Find where the given text appears and provide that cell's center as (x, y) coordinate. 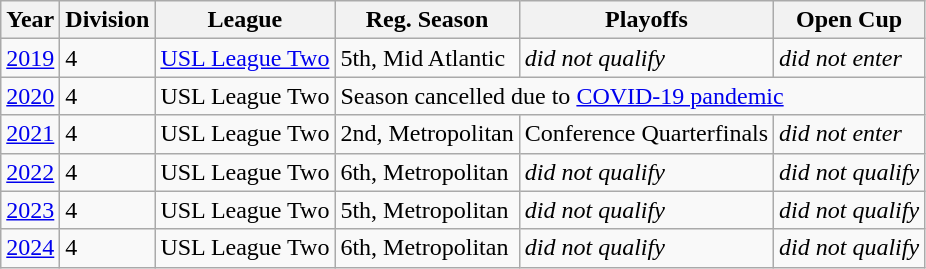
Reg. Season (427, 20)
Year (30, 20)
Open Cup (850, 20)
2022 (30, 172)
Playoffs (646, 20)
5th, Mid Atlantic (427, 58)
Season cancelled due to COVID-19 pandemic (630, 96)
5th, Metropolitan (427, 210)
Conference Quarterfinals (646, 134)
Division (108, 20)
2021 (30, 134)
League (245, 20)
2019 (30, 58)
2024 (30, 248)
2023 (30, 210)
2020 (30, 96)
2nd, Metropolitan (427, 134)
